Determine the (x, y) coordinate at the center of the cell enclosing the given text.  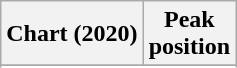
Peak position (189, 34)
Chart (2020) (72, 34)
